Scan for the cell matching the given text and deliver its [X, Y] coordinate at center. 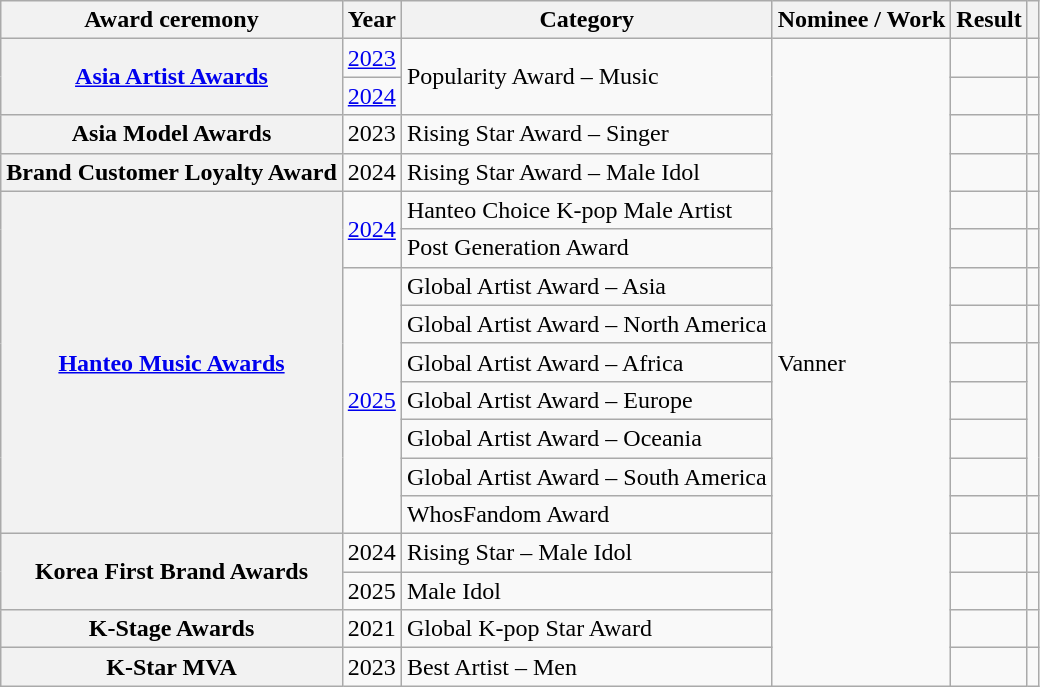
Global Artist Award – Europe [586, 400]
Global Artist Award – Oceania [586, 438]
Asia Model Awards [172, 134]
Global Artist Award – North America [586, 324]
Result [989, 20]
Global Artist Award – South America [586, 477]
Hanteo Choice K-pop Male Artist [586, 210]
Popularity Award – Music [586, 77]
Korea First Brand Awards [172, 572]
Global Artist Award – Africa [586, 362]
Rising Star Award – Singer [586, 134]
Global Artist Award – Asia [586, 286]
Year [372, 20]
Category [586, 20]
Rising Star Award – Male Idol [586, 172]
Global K-pop Star Award [586, 629]
Rising Star – Male Idol [586, 553]
Best Artist – Men [586, 667]
Nominee / Work [862, 20]
Vanner [862, 362]
Brand Customer Loyalty Award [172, 172]
Asia Artist Awards [172, 77]
K-Star MVA [172, 667]
Post Generation Award [586, 248]
WhosFandom Award [586, 515]
K-Stage Awards [172, 629]
Award ceremony [172, 20]
2021 [372, 629]
Hanteo Music Awards [172, 362]
Male Idol [586, 591]
